Output the (x, y) coordinate of the center of the cell containing the given text.  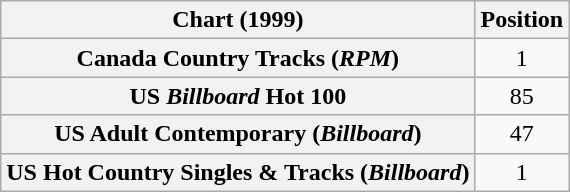
Canada Country Tracks (RPM) (238, 58)
Position (522, 20)
47 (522, 134)
85 (522, 96)
US Adult Contemporary (Billboard) (238, 134)
Chart (1999) (238, 20)
US Billboard Hot 100 (238, 96)
US Hot Country Singles & Tracks (Billboard) (238, 172)
